Determine the (X, Y) coordinate at the center of the cell enclosing the given text.  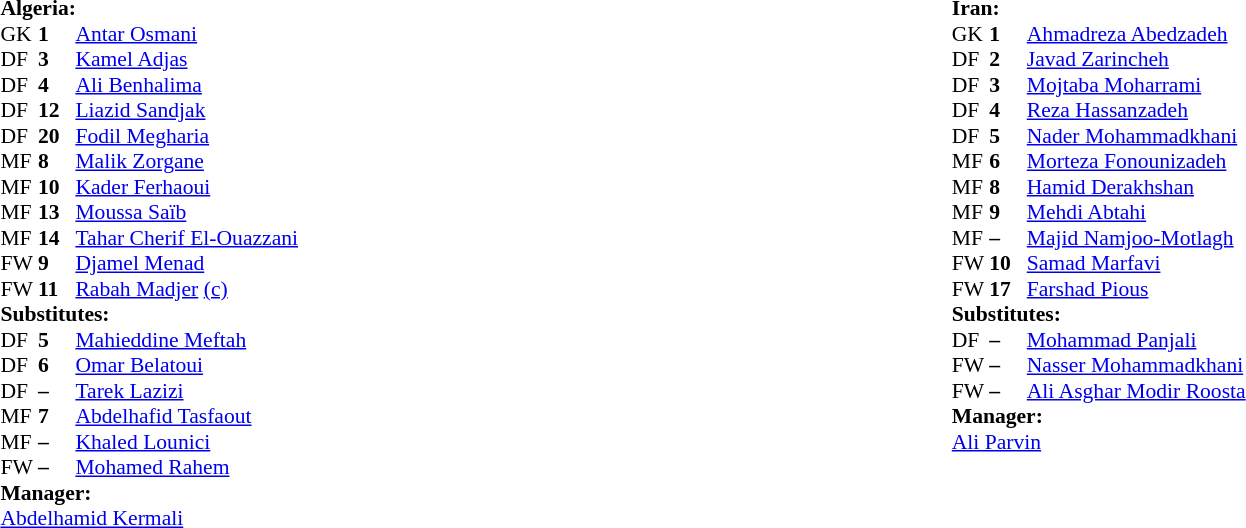
Farshad Pious (1136, 289)
13 (57, 213)
Liazid Sandjak (186, 111)
Tahar Cherif El-Ouazzani (186, 238)
Antar Osmani (186, 34)
Reza Hassanzadeh (1136, 111)
2 (1008, 59)
Majid Namjoo-Motlagh (1136, 238)
14 (57, 238)
Ahmadreza Abedzadeh (1136, 34)
Samad Marfavi (1136, 263)
17 (1008, 289)
11 (57, 289)
Khaled Lounici (186, 442)
Tarek Lazizi (186, 391)
Kader Ferhaoui (186, 187)
Hamid Derakhshan (1136, 187)
Ali Benhalima (186, 85)
Mojtaba Moharrami (1136, 85)
Rabah Madjer (c) (186, 289)
Mahieddine Meftah (186, 340)
Fodil Megharia (186, 136)
Ali Parvin (1099, 442)
Mohamed Rahem (186, 467)
Omar Belatoui (186, 365)
Ali Asghar Modir Roosta (1136, 391)
Malik Zorgane (186, 161)
Kamel Adjas (186, 59)
Mehdi Abtahi (1136, 213)
12 (57, 111)
Javad Zarincheh (1136, 59)
Mohammad Panjali (1136, 340)
Abdelhafid Tasfaout (186, 417)
Morteza Fonounizadeh (1136, 161)
Djamel Menad (186, 263)
Moussa Saïb (186, 213)
Nasser Mohammadkhani (1136, 365)
7 (57, 417)
20 (57, 136)
Nader Mohammadkhani (1136, 136)
